Locate the cell with the specified text and output its [X, Y] center coordinate. 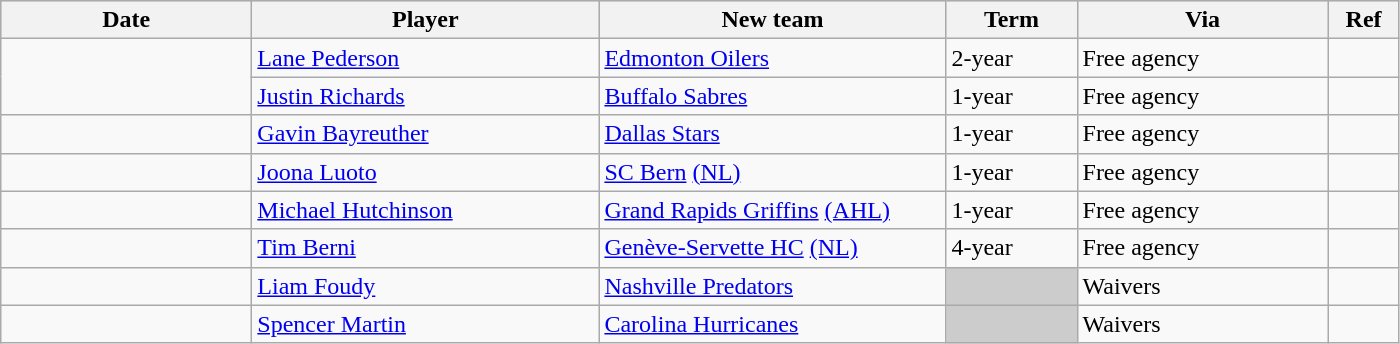
Date [126, 20]
4-year [1012, 248]
SC Bern (NL) [772, 172]
Nashville Predators [772, 286]
Tim Berni [426, 248]
Buffalo Sabres [772, 96]
2-year [1012, 58]
Genève-Servette HC (NL) [772, 248]
Gavin Bayreuther [426, 134]
Carolina Hurricanes [772, 324]
Ref [1364, 20]
Dallas Stars [772, 134]
Player [426, 20]
Edmonton Oilers [772, 58]
Via [1202, 20]
Justin Richards [426, 96]
Spencer Martin [426, 324]
New team [772, 20]
Joona Luoto [426, 172]
Term [1012, 20]
Liam Foudy [426, 286]
Lane Pederson [426, 58]
Michael Hutchinson [426, 210]
Grand Rapids Griffins (AHL) [772, 210]
